Return the [x, y] coordinate for the center point of the cell that contains the specified text.  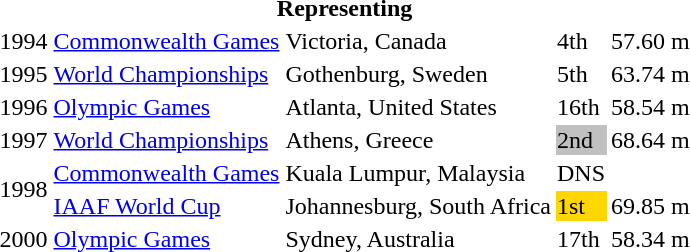
Victoria, Canada [418, 41]
Olympic Games [166, 107]
IAAF World Cup [166, 206]
Athens, Greece [418, 140]
DNS [580, 173]
1st [580, 206]
16th [580, 107]
Atlanta, United States [418, 107]
Gothenburg, Sweden [418, 74]
Johannesburg, South Africa [418, 206]
2nd [580, 140]
5th [580, 74]
4th [580, 41]
Kuala Lumpur, Malaysia [418, 173]
